Return [x, y] of the center of cell containing provided text 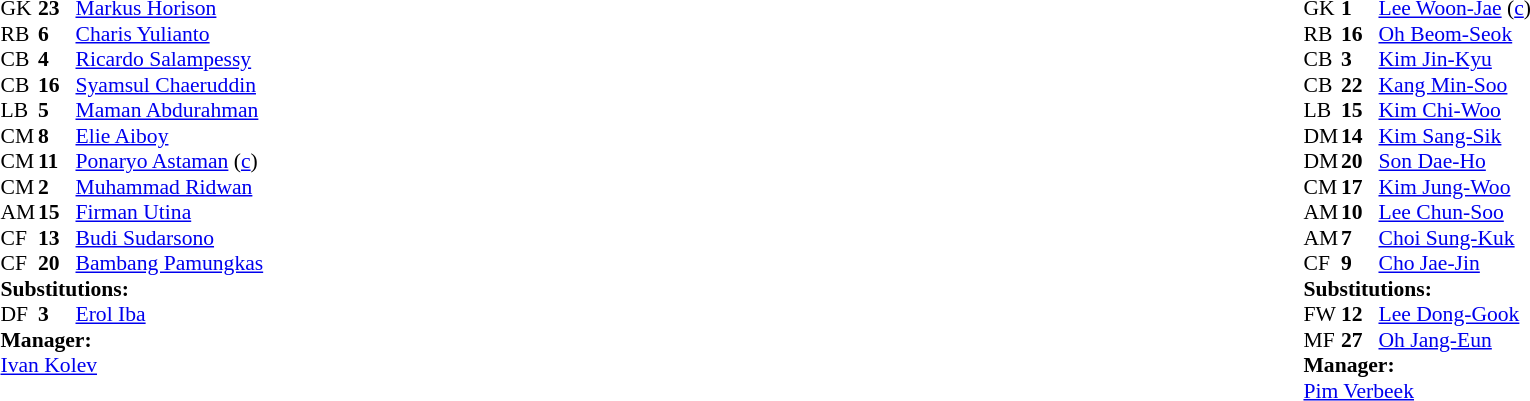
8 [57, 136]
Substitutions: [132, 289]
4 [57, 59]
Bambang Pamungkas [170, 263]
9 [1360, 263]
5 [57, 111]
FW [1322, 315]
Manager: [132, 340]
Ivan Kolev [132, 365]
22 [1360, 85]
Firman Utina [170, 213]
10 [1360, 213]
11 [57, 161]
7 [1360, 238]
Elie Aiboy [170, 136]
17 [1360, 187]
27 [1360, 340]
14 [1360, 136]
Charis Yulianto [170, 34]
2 [57, 187]
Budi Sudarsono [170, 238]
Syamsul Chaeruddin [170, 85]
Ponaryo Astaman (c) [170, 161]
12 [1360, 315]
Maman Abdurahman [170, 111]
Erol Iba [170, 315]
Muhammad Ridwan [170, 187]
6 [57, 34]
Ricardo Salampessy [170, 59]
13 [57, 238]
DF [19, 315]
MF [1322, 340]
